From the cell containing the given text, extract its center point as (X, Y) coordinate. 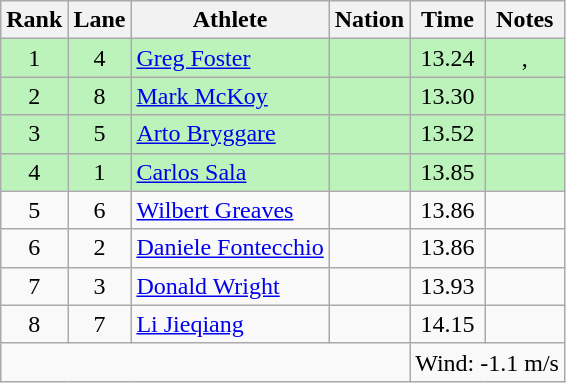
13.93 (448, 286)
Carlos Sala (230, 172)
Nation (369, 20)
Rank (34, 20)
Donald Wright (230, 286)
Wind: -1.1 m/s (488, 362)
Notes (524, 20)
13.30 (448, 96)
Time (448, 20)
Mark McKoy (230, 96)
Athlete (230, 20)
Daniele Fontecchio (230, 248)
, (524, 58)
13.52 (448, 134)
Arto Bryggare (230, 134)
13.85 (448, 172)
Lane (100, 20)
14.15 (448, 324)
Wilbert Greaves (230, 210)
Greg Foster (230, 58)
Li Jieqiang (230, 324)
13.24 (448, 58)
